Scan for the cell matching the given text and deliver its (x, y) coordinate at center. 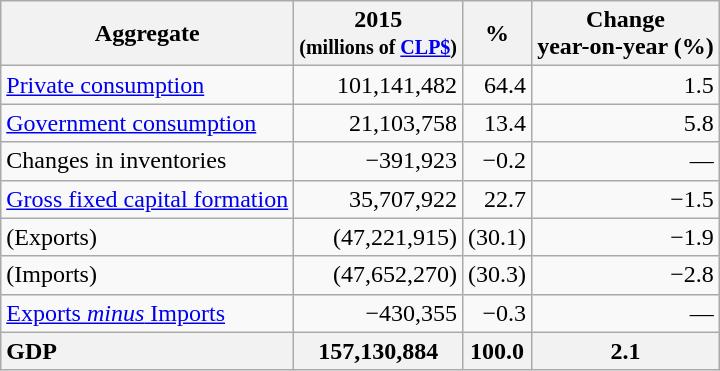
Aggregate (148, 34)
35,707,922 (378, 199)
2.1 (626, 351)
−1.5 (626, 199)
2015(millions of CLP$) (378, 34)
−0.3 (498, 313)
(47,221,915) (378, 237)
(47,652,270) (378, 275)
(30.3) (498, 275)
100.0 (498, 351)
−391,923 (378, 161)
−1.9 (626, 237)
Gross fixed capital formation (148, 199)
−2.8 (626, 275)
−430,355 (378, 313)
21,103,758 (378, 123)
−0.2 (498, 161)
64.4 (498, 85)
22.7 (498, 199)
(Exports) (148, 237)
13.4 (498, 123)
GDP (148, 351)
5.8 (626, 123)
Changeyear-on-year (%) (626, 34)
(Imports) (148, 275)
Private consumption (148, 85)
157,130,884 (378, 351)
1.5 (626, 85)
(30.1) (498, 237)
101,141,482 (378, 85)
Exports minus Imports (148, 313)
% (498, 34)
Government consumption (148, 123)
Changes in inventories (148, 161)
